From the cell containing the given text, extract its center point as (x, y) coordinate. 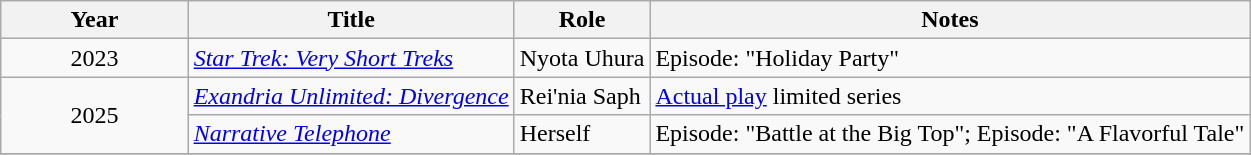
Episode: "Holiday Party" (950, 58)
Title (351, 20)
Notes (950, 20)
Episode: "Battle at the Big Top"; Episode: "A Flavorful Tale" (950, 134)
Star Trek: Very Short Treks (351, 58)
Narrative Telephone (351, 134)
2023 (94, 58)
2025 (94, 115)
Rei'nia Saph (582, 96)
Nyota Uhura (582, 58)
Herself (582, 134)
Role (582, 20)
Exandria Unlimited: Divergence (351, 96)
Year (94, 20)
Actual play limited series (950, 96)
